Return (X, Y) of the center of cell containing provided text 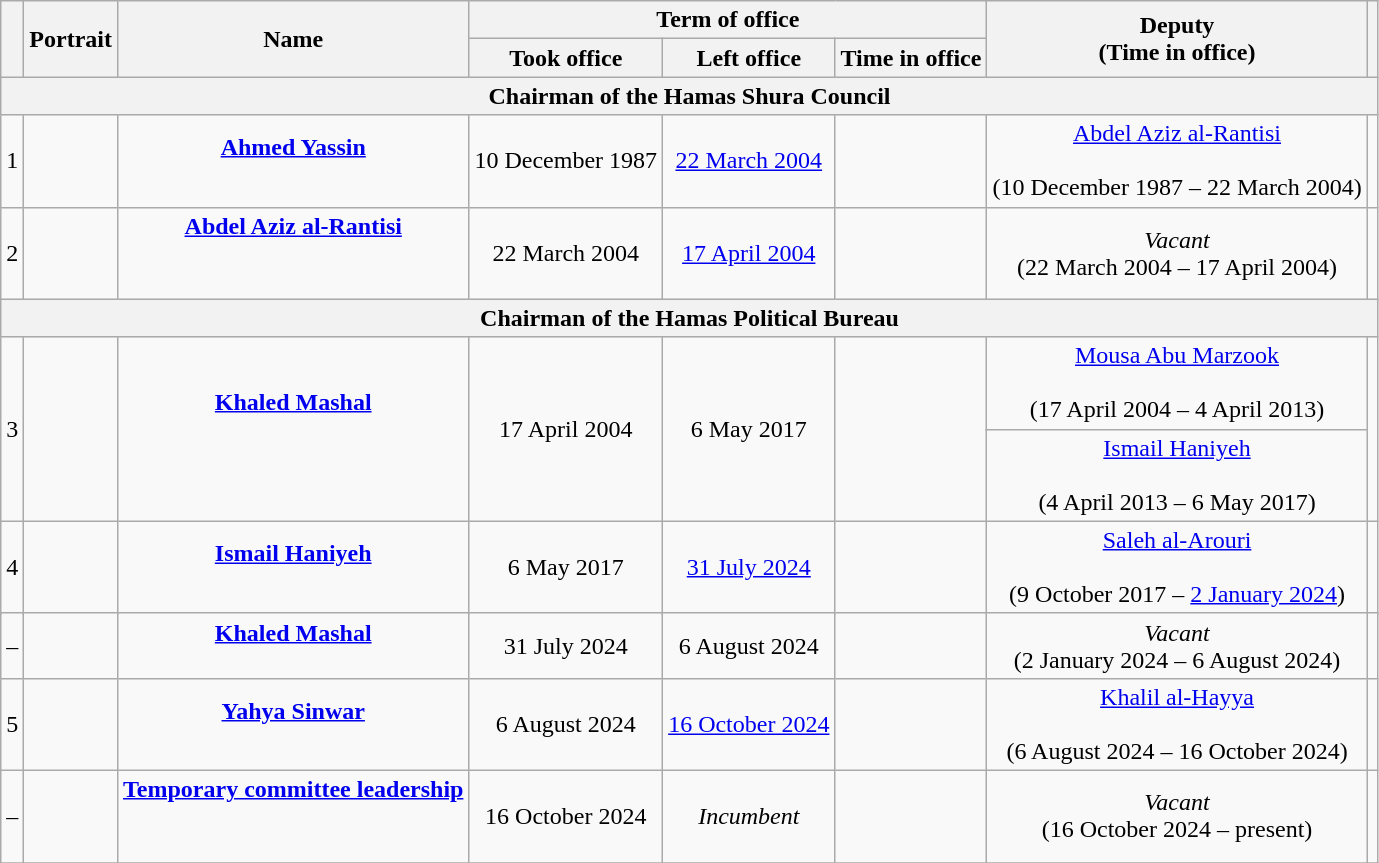
Deputy(Time in office) (1177, 39)
Term of office (728, 20)
Vacant(22 March 2004 – 17 April 2004) (1177, 253)
Chairman of the Hamas Shura Council (690, 96)
Name (292, 39)
Saleh al-Arouri(9 October 2017 – 2 January 2024) (1177, 567)
4 (12, 567)
5 (12, 724)
Left office (749, 58)
Chairman of the Hamas Political Bureau (690, 318)
Portrait (71, 39)
Ahmed Yassin (292, 161)
Vacant(16 October 2024 – present) (1177, 816)
Khalil al-Hayya(6 August 2024 – 16 October 2024) (1177, 724)
3 (12, 429)
10 December 1987 (566, 161)
Vacant(2 January 2024 – 6 August 2024) (1177, 646)
Ismail Haniyeh (292, 567)
Time in office (911, 58)
Abdel Aziz al-Rantisi(10 December 1987 – 22 March 2004) (1177, 161)
Mousa Abu Marzook(17 April 2004 – 4 April 2013) (1177, 383)
2 (12, 253)
Yahya Sinwar (292, 724)
Ismail Haniyeh(4 April 2013 – 6 May 2017) (1177, 475)
Temporary committee leadership (292, 816)
Took office (566, 58)
1 (12, 161)
Abdel Aziz al-Rantisi (292, 253)
Incumbent (749, 816)
